Detect which cell encompasses the target text, then output its (x, y) center coordinate. 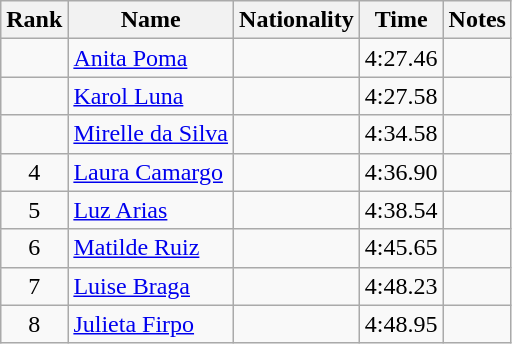
4:27.58 (401, 96)
5 (34, 210)
7 (34, 286)
8 (34, 324)
Mirelle da Silva (151, 134)
Laura Camargo (151, 172)
Luz Arias (151, 210)
4:48.95 (401, 324)
Notes (477, 20)
Matilde Ruiz (151, 248)
Nationality (297, 20)
Anita Poma (151, 58)
4:34.58 (401, 134)
Karol Luna (151, 96)
4 (34, 172)
4:48.23 (401, 286)
4:36.90 (401, 172)
4:45.65 (401, 248)
6 (34, 248)
Luise Braga (151, 286)
Time (401, 20)
4:38.54 (401, 210)
Julieta Firpo (151, 324)
Name (151, 20)
4:27.46 (401, 58)
Rank (34, 20)
